Extract the (X, Y) coordinate from the center of the cell holding the provided text.  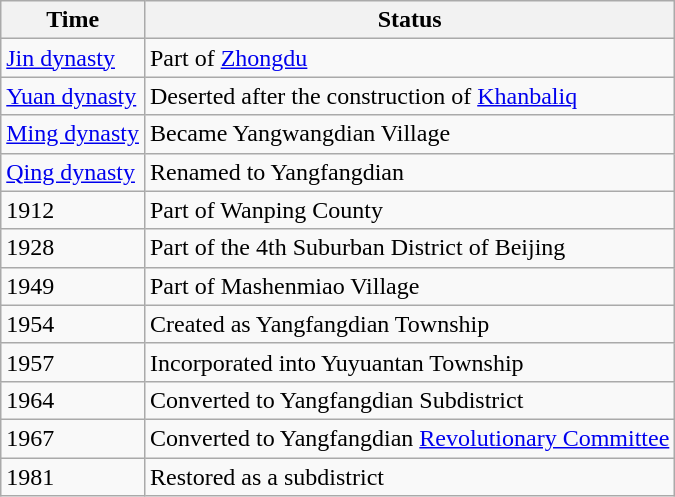
1957 (73, 362)
Ming dynasty (73, 134)
Status (409, 20)
Part of Mashenmiao Village (409, 286)
1954 (73, 324)
1967 (73, 438)
1981 (73, 477)
1912 (73, 210)
1928 (73, 248)
Converted to Yangfangdian Subdistrict (409, 400)
Converted to Yangfangdian Revolutionary Committee (409, 438)
Renamed to Yangfangdian (409, 172)
1964 (73, 400)
Became Yangwangdian Village (409, 134)
Part of Zhongdu (409, 58)
1949 (73, 286)
Qing dynasty (73, 172)
Restored as a subdistrict (409, 477)
Incorporated into Yuyuantan Township (409, 362)
Part of Wanping County (409, 210)
Created as Yangfangdian Township (409, 324)
Deserted after the construction of Khanbaliq (409, 96)
Jin dynasty (73, 58)
Part of the 4th Suburban District of Beijing (409, 248)
Yuan dynasty (73, 96)
Time (73, 20)
